Find where the given text appears and provide that cell's center as (x, y) coordinate. 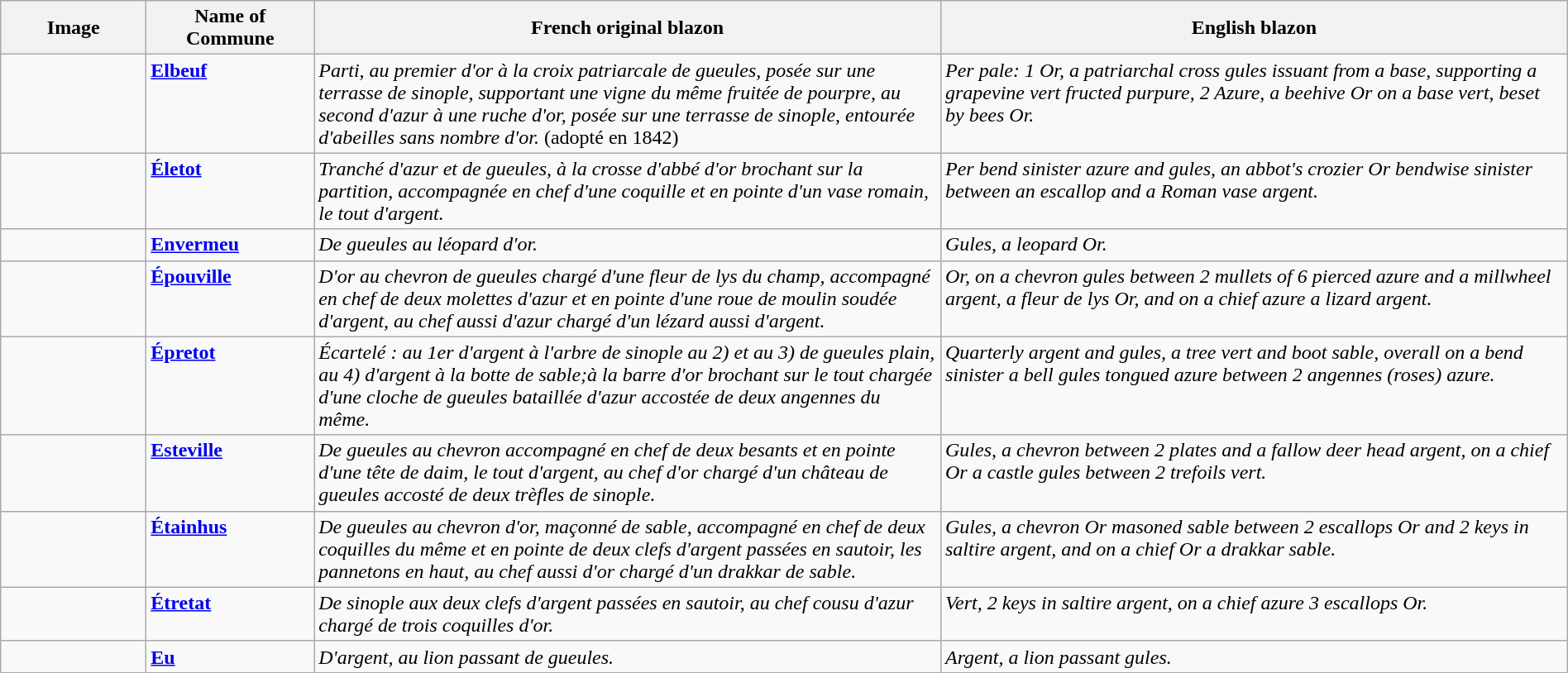
Étainhus (230, 549)
Name of Commune (230, 28)
Eu (230, 656)
Életot (230, 191)
French original blazon (628, 28)
Image (74, 28)
Envermeu (230, 245)
Épretot (230, 385)
Épouville (230, 298)
D'argent, au lion passant de gueules. (628, 656)
Esteville (230, 473)
De sinople aux deux clefs d'argent passées en sautoir, au chef cousu d'azur chargé de trois coquilles d'or. (628, 613)
Argent, a lion passant gules. (1254, 656)
Elbeuf (230, 104)
English blazon (1254, 28)
Étretat (230, 613)
Gules, a leopard Or. (1254, 245)
Quarterly argent and gules, a tree vert and boot sable, overall on a bend sinister a bell gules tongued azure between 2 angennes (roses) azure. (1254, 385)
De gueules au léopard d'or. (628, 245)
Vert, 2 keys in saltire argent, on a chief azure 3 escallops Or. (1254, 613)
Per bend sinister azure and gules, an abbot's crozier Or bendwise sinister between an escallop and a Roman vase argent. (1254, 191)
Or, on a chevron gules between 2 mullets of 6 pierced azure and a millwheel argent, a fleur de lys Or, and on a chief azure a lizard argent. (1254, 298)
Gules, a chevron Or masoned sable between 2 escallops Or and 2 keys in saltire argent, and on a chief Or a drakkar sable. (1254, 549)
Gules, a chevron between 2 plates and a fallow deer head argent, on a chief Or a castle gules between 2 trefoils vert. (1254, 473)
